Identify which cell holds the provided text, then report its (x, y) central coordinate. 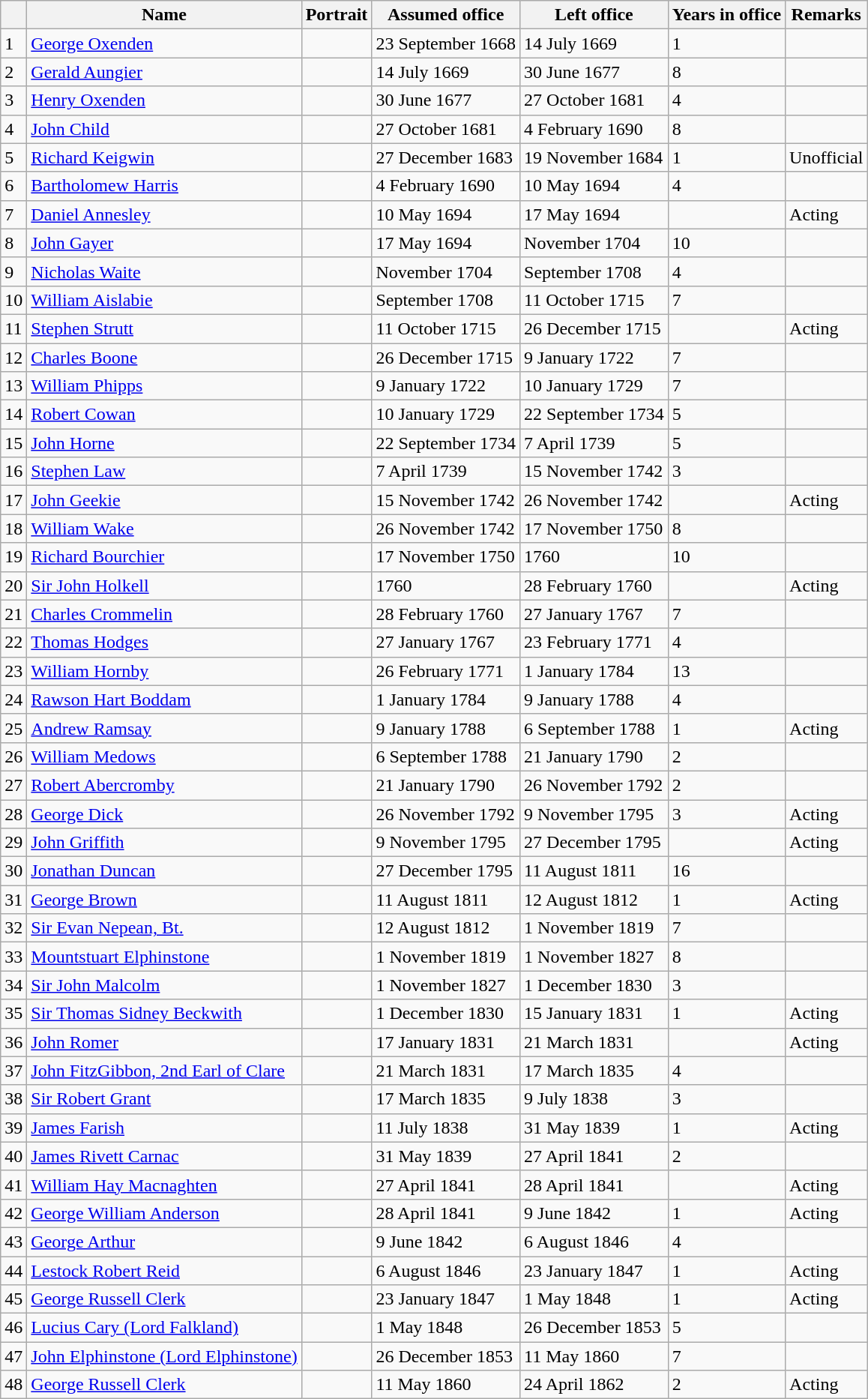
43 (13, 1242)
John Horne (164, 443)
34 (13, 985)
Stephen Strutt (164, 328)
James Farish (164, 1128)
41 (13, 1185)
George Oxenden (164, 43)
29 (13, 843)
6 (13, 186)
33 (13, 957)
William Hay Macnaghten (164, 1185)
George William Anderson (164, 1213)
32 (13, 928)
John Gayer (164, 243)
John FitzGibbon, 2nd Earl of Clare (164, 1071)
9 (13, 271)
27 (13, 785)
Gerald Aungier (164, 72)
17 (13, 500)
John Elphinstone (Lord Elphinstone) (164, 1356)
35 (13, 1014)
Andrew Ramsay (164, 728)
Robert Abercromby (164, 785)
15 January 1831 (594, 1014)
17 January 1831 (446, 1042)
48 (13, 1385)
Name (164, 15)
Portrait (337, 15)
23 (13, 671)
15 (13, 443)
39 (13, 1128)
Left office (594, 15)
Bartholomew Harris (164, 186)
26 (13, 756)
20 (13, 586)
Mountstuart Elphinstone (164, 957)
22 (13, 643)
George Dick (164, 813)
23 September 1668 (446, 43)
18 (13, 529)
40 (13, 1156)
George Arthur (164, 1242)
Sir Robert Grant (164, 1099)
John Geekie (164, 500)
James Rivett Carnac (164, 1156)
11 July 1838 (446, 1128)
11 (13, 328)
Years in office (726, 15)
Daniel Annesley (164, 214)
Remarks (826, 15)
23 February 1771 (594, 643)
24 April 1862 (594, 1385)
William Wake (164, 529)
Charles Crommelin (164, 614)
38 (13, 1099)
John Romer (164, 1042)
36 (13, 1042)
21 (13, 614)
Assumed office (446, 15)
47 (13, 1356)
28 (13, 813)
Sir John Malcolm (164, 985)
William Phipps (164, 386)
William Medows (164, 756)
30 (13, 871)
14 (13, 415)
Richard Keigwin (164, 157)
William Hornby (164, 671)
Rawson Hart Boddam (164, 699)
Sir Thomas Sidney Beckwith (164, 1014)
Jonathan Duncan (164, 871)
Richard Bourchier (164, 557)
Sir Evan Nepean, Bt. (164, 928)
Sir John Holkell (164, 586)
Henry Oxenden (164, 100)
24 (13, 699)
Lestock Robert Reid (164, 1271)
12 (13, 358)
25 (13, 728)
Charles Boone (164, 358)
37 (13, 1071)
Thomas Hodges (164, 643)
Lucius Cary (Lord Falkland) (164, 1328)
George Brown (164, 900)
45 (13, 1299)
31 (13, 900)
19 (13, 557)
Robert Cowan (164, 415)
Nicholas Waite (164, 271)
26 February 1771 (446, 671)
19 November 1684 (594, 157)
John Griffith (164, 843)
44 (13, 1271)
John Child (164, 129)
Stephen Law (164, 472)
9 July 1838 (594, 1099)
46 (13, 1328)
William Aislabie (164, 300)
42 (13, 1213)
Unofficial (826, 157)
27 December 1683 (446, 157)
